Output the [X, Y] coordinate of the center of the cell containing the given text.  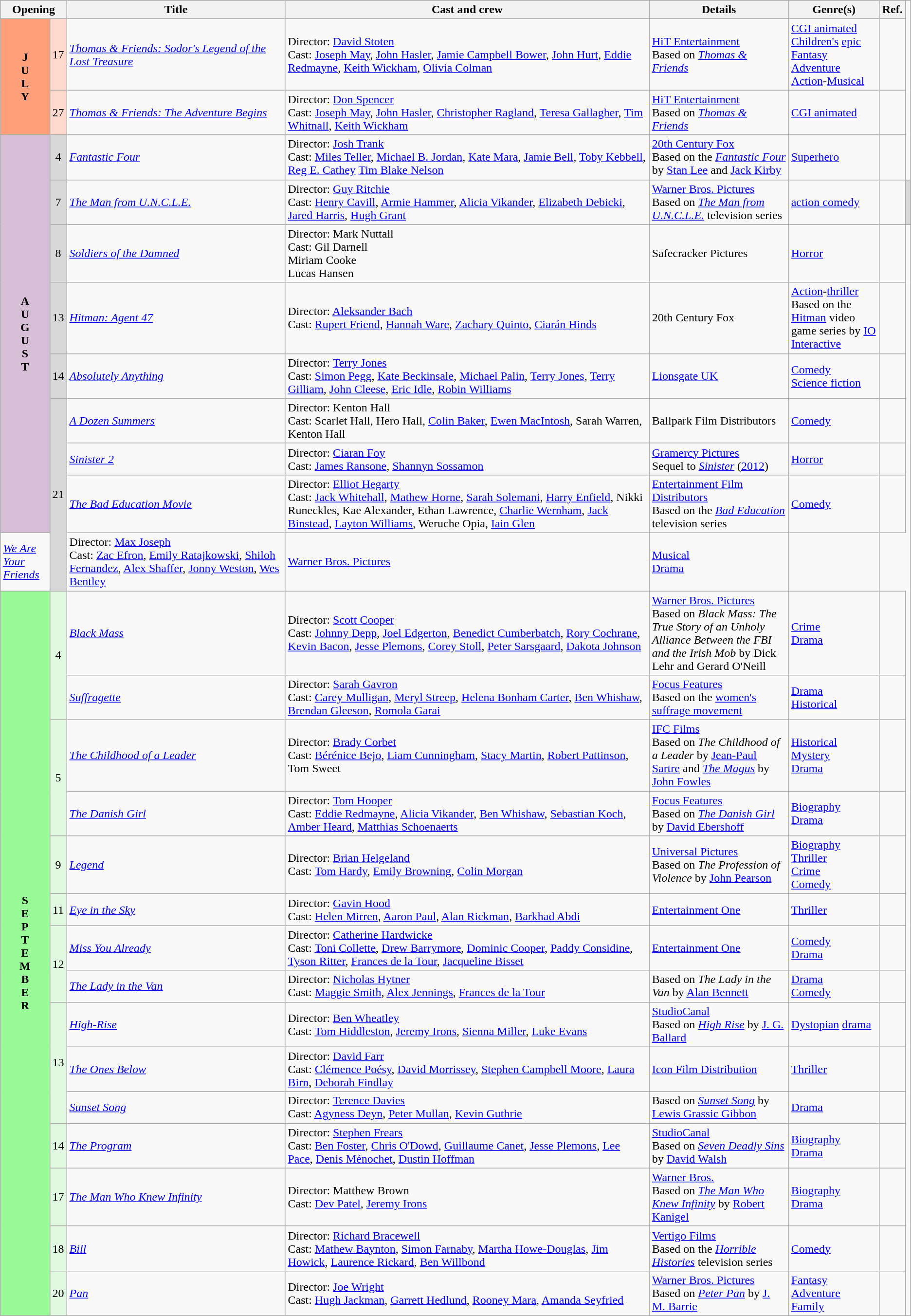
IFC Films Based on The Childhood of a Leader by Jean-Paul Sartre and The Magus by John Fowles [719, 756]
Director: Ben Wheatley Cast: Tom Hiddleston, Jeremy Irons, Sienna Miller, Luke Evans [467, 1024]
StudioCanal Based on High Rise by J. G. Ballard [719, 1024]
AUGUST [25, 334]
Safecracker Pictures [719, 253]
Based on The Lady in the Van by Alan Bennett [719, 986]
Director: Tom Hooper Cast: Eddie Redmayne, Alicia Vikander, Ben Whishaw, Sebastian Koch, Amber Heard, Matthias Schoenaerts [467, 814]
Thomas & Friends: The Adventure Begins [176, 112]
20th Century Fox [719, 318]
Director: Joe Wright Cast: Hugh Jackman, Garrett Hedlund, Rooney Mara, Amanda Seyfried [467, 1293]
Thomas & Friends: Sodor's Legend of the Lost Treasure [176, 55]
action comedy [834, 202]
The Danish Girl [176, 814]
Ref. [893, 10]
Lionsgate UK [719, 376]
The Man Who Knew Infinity [176, 1197]
Superhero [834, 157]
Director: Kenton Hall Cast: Scarlet Hall, Hero Hall, Colin Baker, Ewen MacIntosh, Sarah Warren, Kenton Hall [467, 421]
Director: Brady Corbet Cast: Bérénice Bejo, Liam Cunningham, Stacy Martin, Robert Pattinson, Tom Sweet [467, 756]
Vertigo Films Based on the Horrible Histories television series [719, 1248]
Director: David Stoten Cast: Joseph May, John Hasler, Jamie Campbell Bower, John Hurt, Eddie Redmayne, Keith Wickham, Olivia Colman [467, 55]
Fantastic Four [176, 157]
CGI animated [834, 112]
The Ones Below [176, 1069]
Warner Bros. Pictures Based on Black Mass: The True Story of an Unholy Alliance Between the FBI and the Irish Mob by Dick Lehr and Gerard O'Neill [719, 633]
Drama [834, 1107]
Based on Sunset Song by Lewis Grassic Gibbon [719, 1107]
21 [58, 495]
Drama Historical [834, 698]
The Program [176, 1146]
Sunset Song [176, 1107]
Comedy Science fiction [834, 376]
Director: Aleksander Bach Cast: Rupert Friend, Hannah Ware, Zachary Quinto, Ciarán Hinds [467, 318]
CGI animated Children's epic Fantasy Adventure Action-Musical [834, 55]
11 [58, 909]
Absolutely Anything [176, 376]
Pan [176, 1293]
Universal Pictures Based on The Profession of Violence by John Pearson [719, 865]
Title [176, 10]
Biography Thriller Crime Comedy [834, 865]
Focus Features Based on The Danish Girl by David Ebershoff [719, 814]
Warner Bros. Pictures Based on Peter Pan by J. M. Barrie [719, 1293]
Director: Mark Nuttall Cast: Gil DarnellMiriam CookeLucas Hansen [467, 253]
Opening [34, 10]
High-Rise [176, 1024]
Director: Guy Ritchie Cast: Henry Cavill, Armie Hammer, Alicia Vikander, Elizabeth Debicki, Jared Harris, Hugh Grant [467, 202]
Hitman: Agent 47 [176, 318]
The Lady in the Van [176, 986]
Sinister 2 [176, 459]
Warner Bros. Pictures Based on The Man from U.N.C.L.E. television series [719, 202]
Director: Don Spencer Cast: Joseph May, John Hasler, Christopher Ragland, Teresa Gallagher, Tim Whitnall, Keith Wickham [467, 112]
7 [58, 202]
Director: Stephen Frears Cast: Ben Foster, Chris O'Dowd, Guillaume Canet, Jesse Plemons, Lee Pace, Denis Ménochet, Dustin Hoffman [467, 1146]
Director: Josh Trank Cast: Miles Teller, Michael B. Jordan, Kate Mara, Jamie Bell, Toby Kebbell, Reg E. Cathey Tim Blake Nelson [467, 157]
5 [58, 778]
Legend [176, 865]
A Dozen Summers [176, 421]
Ballpark Film Distributors [719, 421]
Director: Nicholas Hytner Cast: Maggie Smith, Alex Jennings, Frances de la Tour [467, 986]
Musical Drama [719, 562]
Director: Ciaran Foy Cast: James Ransone, Shannyn Sossamon [467, 459]
Dystopian drama [834, 1024]
Genre(s) [834, 10]
Director: Richard Bracewell Cast: Mathew Baynton, Simon Farnaby, Martha Howe-Douglas, Jim Howick, Laurence Rickard, Ben Willbond [467, 1248]
SEPTEMBER [25, 953]
Details [719, 10]
Director: David Farr Cast: Clémence Poésy, David Morrissey, Stephen Campbell Moore, Laura Birn, Deborah Findlay [467, 1069]
Director: Sarah Gavron Cast: Carey Mulligan, Meryl Streep, Helena Bonham Carter, Ben Whishaw, Brendan Gleeson, Romola Garai [467, 698]
Icon Film Distribution [719, 1069]
18 [58, 1248]
We Are Your Friends [25, 562]
Suffragette [176, 698]
8 [58, 253]
Comedy Drama [834, 948]
Gramercy Pictures Sequel to Sinister (2012) [719, 459]
Bill [176, 1248]
27 [58, 112]
Entertainment Film Distributors Based on the Bad Education television series [719, 503]
Cast and crew [467, 10]
JULY [25, 77]
Action-thriller Based on the Hitman video game series by IO Interactive [834, 318]
Drama Comedy [834, 986]
12 [58, 964]
20 [58, 1293]
Fantasy Adventure Family [834, 1293]
Focus Features Based on the women's suffrage movement [719, 698]
The Man from U.N.C.L.E. [176, 202]
Miss You Already [176, 948]
The Childhood of a Leader [176, 756]
Black Mass [176, 633]
Crime Drama [834, 633]
20th Century Fox Based on the Fantastic Four by Stan Lee and Jack Kirby [719, 157]
Director: Gavin Hood Cast: Helen Mirren, Aaron Paul, Alan Rickman, Barkhad Abdi [467, 909]
Director: Matthew Brown Cast: Dev Patel, Jeremy Irons [467, 1197]
Warner Bros. Based on The Man Who Knew Infinity by Robert Kanigel [719, 1197]
StudioCanal Based on Seven Deadly Sins by David Walsh [719, 1146]
Director: Brian Helgeland Cast: Tom Hardy, Emily Browning, Colin Morgan [467, 865]
The Bad Education Movie [176, 503]
Director: Max Joseph Cast: Zac Efron, Emily Ratajkowski, Shiloh Fernandez, Alex Shaffer, Jonny Weston, Wes Bentley [176, 562]
Soldiers of the Damned [176, 253]
Historical Mystery Drama [834, 756]
Warner Bros. Pictures [467, 562]
Director: Terence Davies Cast: Agyness Deyn, Peter Mullan, Kevin Guthrie [467, 1107]
9 [58, 865]
Eye in the Sky [176, 909]
Director: Terry Jones Cast: Simon Pegg, Kate Beckinsale, Michael Palin, Terry Jones, Terry Gilliam, John Cleese, Eric Idle, Robin Williams [467, 376]
